Output the (X, Y) coordinate of the center of the cell containing the given text.  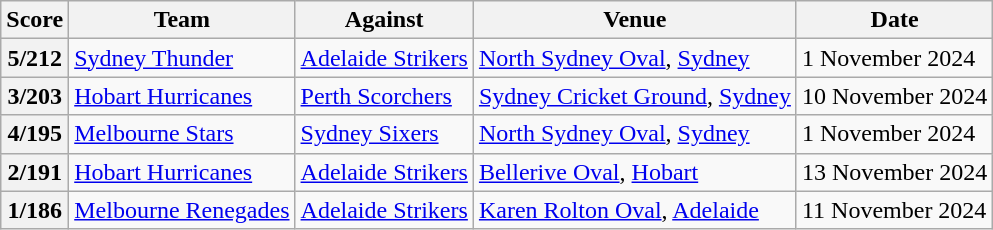
1/186 (35, 210)
Karen Rolton Oval, Adelaide (634, 210)
2/191 (35, 172)
Perth Scorchers (384, 96)
Sydney Sixers (384, 134)
Venue (634, 20)
Sydney Thunder (182, 58)
Melbourne Renegades (182, 210)
3/203 (35, 96)
Date (894, 20)
5/212 (35, 58)
11 November 2024 (894, 210)
Against (384, 20)
Sydney Cricket Ground, Sydney (634, 96)
Team (182, 20)
Melbourne Stars (182, 134)
10 November 2024 (894, 96)
Bellerive Oval, Hobart (634, 172)
13 November 2024 (894, 172)
Score (35, 20)
4/195 (35, 134)
